Extract the [x, y] coordinate from the center of the cell holding the provided text.  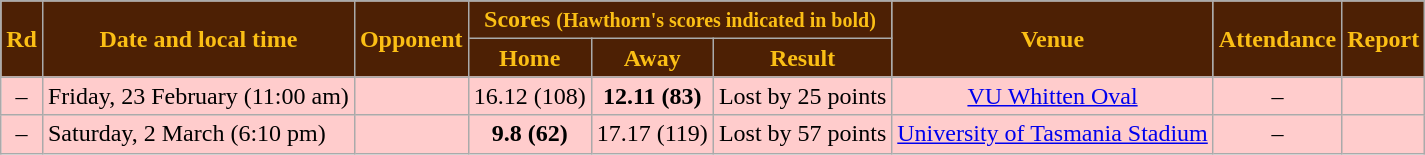
Date and local time [198, 39]
Opponent [411, 39]
Saturday, 2 March (6:10 pm) [198, 134]
University of Tasmania Stadium [1053, 134]
16.12 (108) [530, 96]
Report [1384, 39]
Away [652, 58]
12.11 (83) [652, 96]
Result [802, 58]
Home [530, 58]
17.17 (119) [652, 134]
9.8 (62) [530, 134]
Friday, 23 February (11:00 am) [198, 96]
Scores (Hawthorn's scores indicated in bold) [680, 20]
Lost by 57 points [802, 134]
Venue [1053, 39]
Rd [22, 39]
VU Whitten Oval [1053, 96]
Attendance [1277, 39]
Lost by 25 points [802, 96]
